From the cell containing the given text, extract its center point as (X, Y) coordinate. 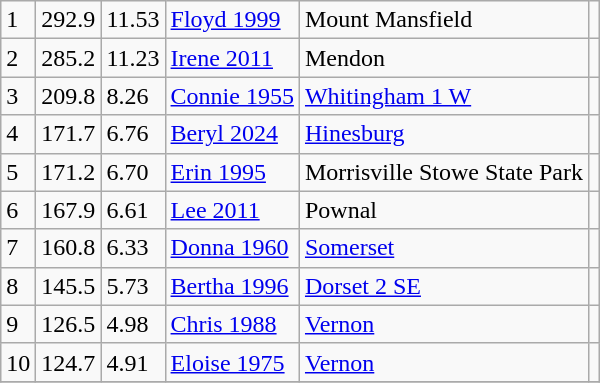
Mount Mansfield (444, 20)
Dorset 2 SE (444, 286)
209.8 (68, 96)
5.73 (133, 286)
Chris 1988 (232, 324)
Pownal (444, 210)
4.98 (133, 324)
6.76 (133, 134)
285.2 (68, 58)
5 (18, 172)
Beryl 2024 (232, 134)
9 (18, 324)
3 (18, 96)
1 (18, 20)
Erin 1995 (232, 172)
Irene 2011 (232, 58)
10 (18, 362)
6.70 (133, 172)
11.23 (133, 58)
124.7 (68, 362)
2 (18, 58)
8 (18, 286)
171.2 (68, 172)
Somerset (444, 248)
6.61 (133, 210)
Floyd 1999 (232, 20)
7 (18, 248)
Morrisville Stowe State Park (444, 172)
145.5 (68, 286)
171.7 (68, 134)
4.91 (133, 362)
Lee 2011 (232, 210)
Whitingham 1 W (444, 96)
167.9 (68, 210)
Donna 1960 (232, 248)
Eloise 1975 (232, 362)
11.53 (133, 20)
Mendon (444, 58)
Hinesburg (444, 134)
Connie 1955 (232, 96)
4 (18, 134)
6 (18, 210)
292.9 (68, 20)
160.8 (68, 248)
Bertha 1996 (232, 286)
6.33 (133, 248)
8.26 (133, 96)
126.5 (68, 324)
